Scan for the cell matching the given text and deliver its [x, y] coordinate at center. 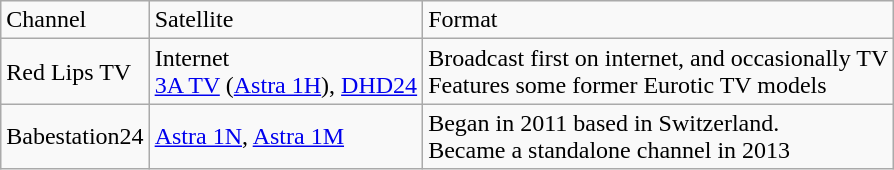
Broadcast first on internet, and occasionally TV Features some former Eurotic TV models [658, 72]
Format [658, 20]
Babestation24 [75, 136]
Internet 3A TV (Astra 1H), DHD24 [286, 72]
Astra 1N, Astra 1M [286, 136]
Channel [75, 20]
Began in 2011 based in Switzerland. Became a standalone channel in 2013 [658, 136]
Satellite [286, 20]
Red Lips TV [75, 72]
